Return the [x, y] coordinate for the center point of the cell that contains the specified text.  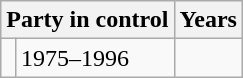
1975–1996 [94, 58]
Party in control [88, 20]
Years [208, 20]
